From the cell containing the given text, extract its center point as (x, y) coordinate. 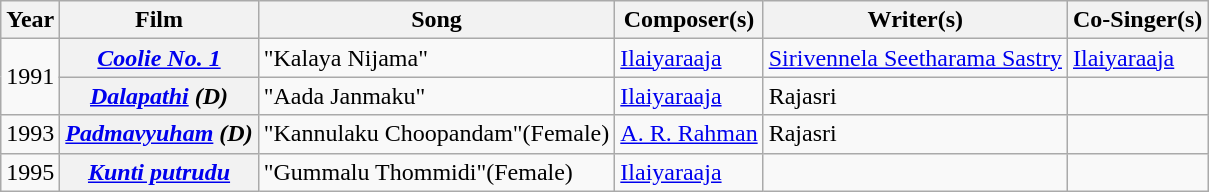
1991 (30, 77)
Kunti putrudu (159, 172)
"Aada Janmaku" (436, 96)
"Kalaya Nijama" (436, 58)
Song (436, 20)
Composer(s) (689, 20)
Co-Singer(s) (1137, 20)
Dalapathi (D) (159, 96)
Sirivennela Seetharama Sastry (915, 58)
Coolie No. 1 (159, 58)
A. R. Rahman (689, 134)
Year (30, 20)
"Kannulaku Choopandam"(Female) (436, 134)
1995 (30, 172)
Writer(s) (915, 20)
Film (159, 20)
"Gummalu Thommidi"(Female) (436, 172)
Padmavyuham (D) (159, 134)
1993 (30, 134)
